From the cell containing the given text, extract its center point as [x, y] coordinate. 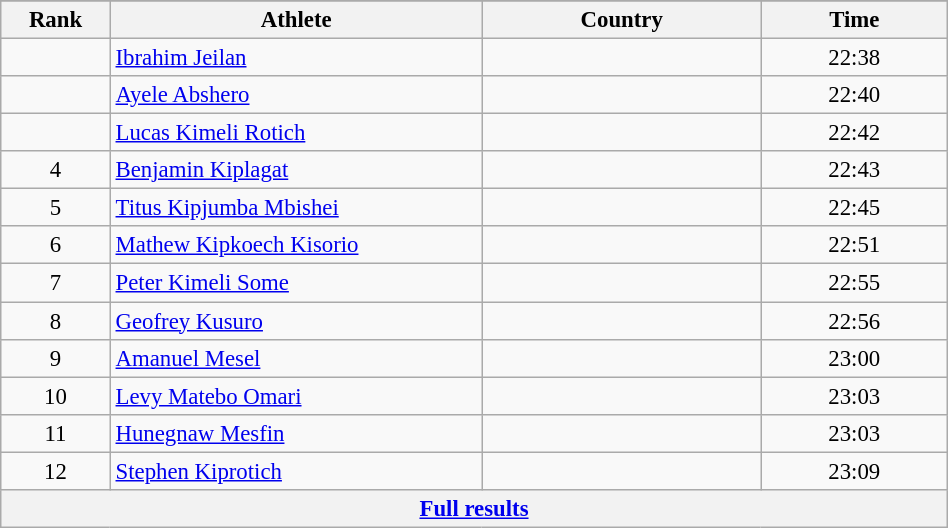
22:45 [854, 208]
22:40 [854, 95]
Country [622, 20]
10 [56, 396]
Titus Kipjumba Mbishei [296, 208]
Lucas Kimeli Rotich [296, 133]
7 [56, 283]
Benjamin Kiplagat [296, 170]
22:51 [854, 245]
Geofrey Kusuro [296, 321]
Hunegnaw Mesfin [296, 433]
Ibrahim Jeilan [296, 58]
22:42 [854, 133]
22:56 [854, 321]
22:55 [854, 283]
5 [56, 208]
Time [854, 20]
Stephen Kiprotich [296, 471]
Amanuel Mesel [296, 358]
23:09 [854, 471]
Levy Matebo Omari [296, 396]
8 [56, 321]
6 [56, 245]
9 [56, 358]
4 [56, 170]
Mathew Kipkoech Kisorio [296, 245]
22:43 [854, 170]
23:00 [854, 358]
Full results [474, 509]
22:38 [854, 58]
12 [56, 471]
Ayele Abshero [296, 95]
Athlete [296, 20]
Peter Kimeli Some [296, 283]
Rank [56, 20]
11 [56, 433]
